Capture the cell that displays the provided text and extract its (x, y) central coordinate. 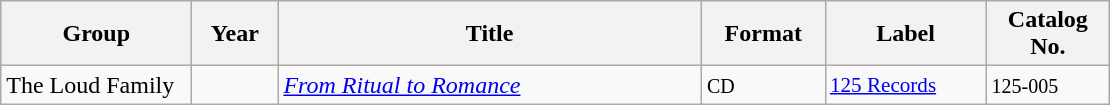
Catalog No. (1048, 34)
From Ritual to Romance (490, 85)
Label (906, 34)
125-005 (1048, 85)
CD (763, 85)
125 Records (906, 85)
The Loud Family (96, 85)
Title (490, 34)
Format (763, 34)
Group (96, 34)
Year (235, 34)
